Output the [x, y] coordinate of the center of the cell containing the given text.  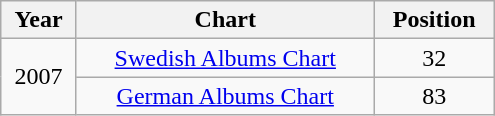
Chart [225, 20]
32 [434, 58]
Year [39, 20]
German Albums Chart [225, 96]
Position [434, 20]
2007 [39, 77]
Swedish Albums Chart [225, 58]
83 [434, 96]
